Determine the (X, Y) coordinate at the center of the cell enclosing the given text.  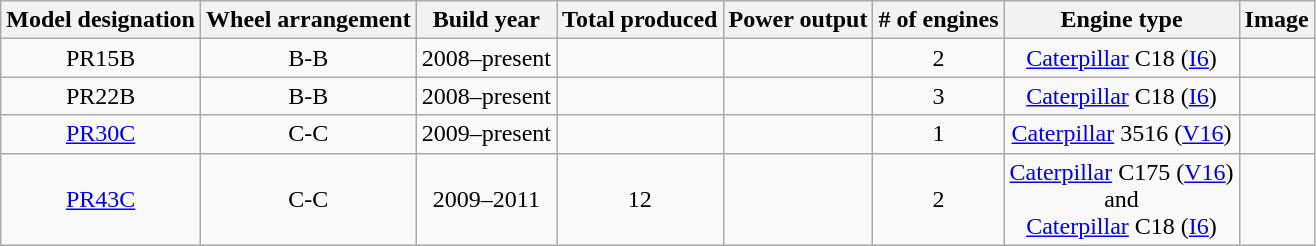
3 (938, 96)
PR43C (101, 199)
Total produced (640, 20)
Model designation (101, 20)
Image (1276, 20)
1 (938, 134)
2009–2011 (486, 199)
2009–present (486, 134)
Wheel arrangement (309, 20)
PR30C (101, 134)
Caterpillar C175 (V16)andCaterpillar C18 (I6) (1122, 199)
Build year (486, 20)
Power output (798, 20)
Caterpillar 3516 (V16) (1122, 134)
PR22B (101, 96)
PR15B (101, 58)
Engine type (1122, 20)
# of engines (938, 20)
12 (640, 199)
